Capture the cell that displays the provided text and extract its [X, Y] central coordinate. 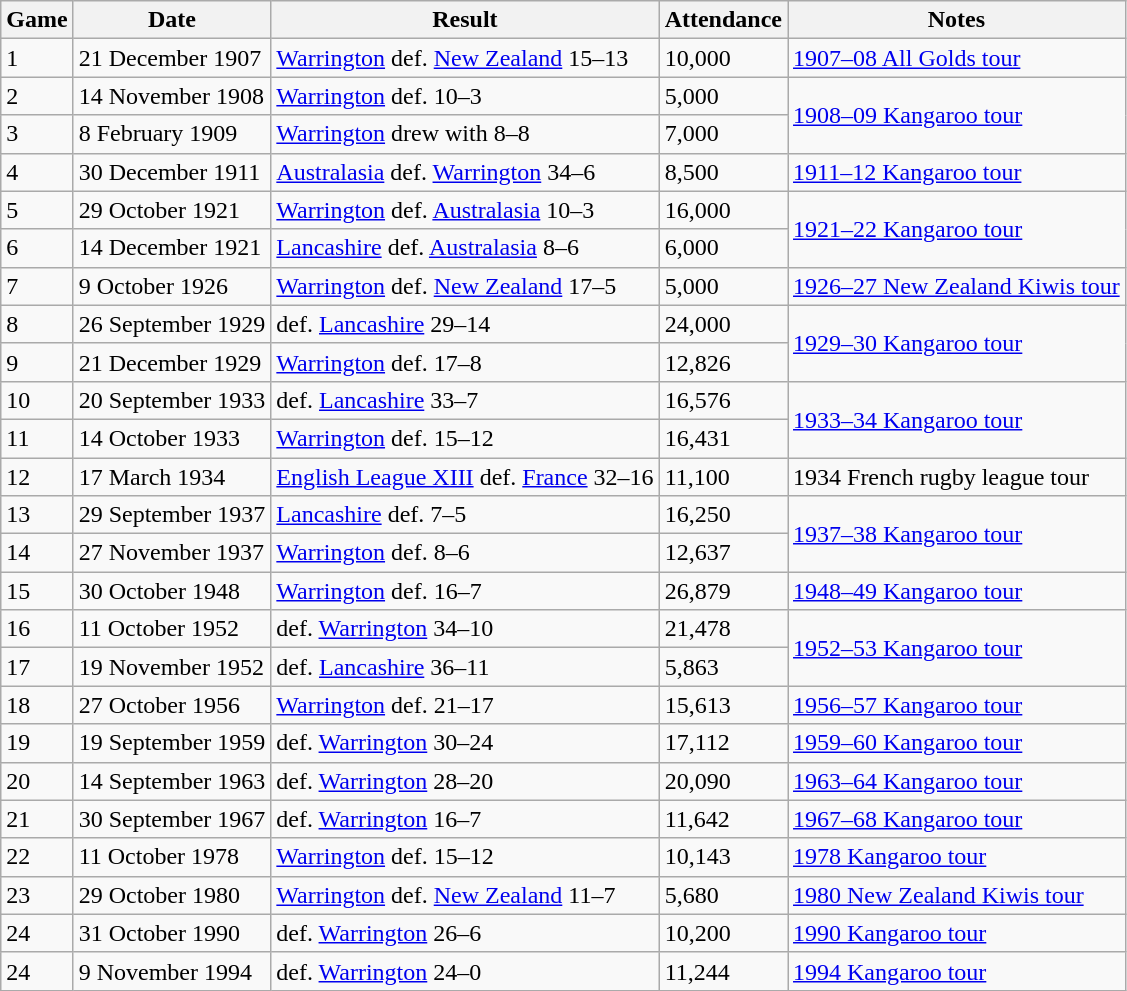
Warrington def. 10–3 [465, 96]
7 [37, 286]
Australasia def. Warrington 34–6 [465, 172]
16,576 [723, 400]
27 November 1937 [172, 553]
17 [37, 667]
Attendance [723, 20]
10,143 [723, 857]
def. Warrington 34–10 [465, 629]
def. Lancashire 33–7 [465, 400]
Warrington def. New Zealand 15–13 [465, 58]
1937–38 Kangaroo tour [957, 534]
1990 Kangaroo tour [957, 933]
1921–22 Kangaroo tour [957, 229]
20,090 [723, 781]
20 [37, 781]
27 October 1956 [172, 705]
7,000 [723, 134]
1929–30 Kangaroo tour [957, 343]
9 October 1926 [172, 286]
Warrington def. 16–7 [465, 591]
6,000 [723, 248]
1967–68 Kangaroo tour [957, 819]
23 [37, 895]
2 [37, 96]
9 November 1994 [172, 971]
10,000 [723, 58]
14 October 1933 [172, 438]
def. Warrington 24–0 [465, 971]
12,826 [723, 362]
21 December 1907 [172, 58]
14 November 1908 [172, 96]
10 [37, 400]
English League XIII def. France 32–16 [465, 477]
Date [172, 20]
14 September 1963 [172, 781]
16,250 [723, 515]
1980 New Zealand Kiwis tour [957, 895]
12 [37, 477]
Warrington def. 8–6 [465, 553]
1926–27 New Zealand Kiwis tour [957, 286]
1934 French rugby league tour [957, 477]
18 [37, 705]
17 March 1934 [172, 477]
22 [37, 857]
5 [37, 210]
13 [37, 515]
1933–34 Kangaroo tour [957, 419]
1959–60 Kangaroo tour [957, 743]
26,879 [723, 591]
17,112 [723, 743]
10,200 [723, 933]
Warrington drew with 8–8 [465, 134]
8 [37, 324]
15 [37, 591]
11,244 [723, 971]
21,478 [723, 629]
29 October 1980 [172, 895]
19 [37, 743]
4 [37, 172]
16,000 [723, 210]
11 [37, 438]
29 September 1937 [172, 515]
20 September 1933 [172, 400]
11,642 [723, 819]
Warrington def. New Zealand 11–7 [465, 895]
1948–49 Kangaroo tour [957, 591]
8 February 1909 [172, 134]
21 December 1929 [172, 362]
16 [37, 629]
1952–53 Kangaroo tour [957, 648]
Result [465, 20]
12,637 [723, 553]
19 November 1952 [172, 667]
31 October 1990 [172, 933]
14 [37, 553]
def. Warrington 16–7 [465, 819]
Game [37, 20]
19 September 1959 [172, 743]
16,431 [723, 438]
1 [37, 58]
def. Lancashire 36–11 [465, 667]
1911–12 Kangaroo tour [957, 172]
1908–09 Kangaroo tour [957, 115]
9 [37, 362]
def. Lancashire 29–14 [465, 324]
11 October 1978 [172, 857]
Lancashire def. Australasia 8–6 [465, 248]
Lancashire def. 7–5 [465, 515]
1907–08 All Golds tour [957, 58]
30 September 1967 [172, 819]
Warrington def. 21–17 [465, 705]
29 October 1921 [172, 210]
1956–57 Kangaroo tour [957, 705]
15,613 [723, 705]
5,863 [723, 667]
30 October 1948 [172, 591]
24,000 [723, 324]
11 October 1952 [172, 629]
21 [37, 819]
def. Warrington 26–6 [465, 933]
3 [37, 134]
1978 Kangaroo tour [957, 857]
Warrington def. Australasia 10–3 [465, 210]
Warrington def. New Zealand 17–5 [465, 286]
def. Warrington 28–20 [465, 781]
30 December 1911 [172, 172]
11,100 [723, 477]
Warrington def. 17–8 [465, 362]
def. Warrington 30–24 [465, 743]
26 September 1929 [172, 324]
8,500 [723, 172]
1994 Kangaroo tour [957, 971]
5,680 [723, 895]
1963–64 Kangaroo tour [957, 781]
Notes [957, 20]
14 December 1921 [172, 248]
6 [37, 248]
